Extract the [X, Y] coordinate from the center of the cell holding the provided text.  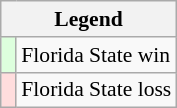
Florida State loss [96, 90]
Florida State win [96, 55]
Legend [89, 19]
